Return [x, y] of the center of cell containing provided text 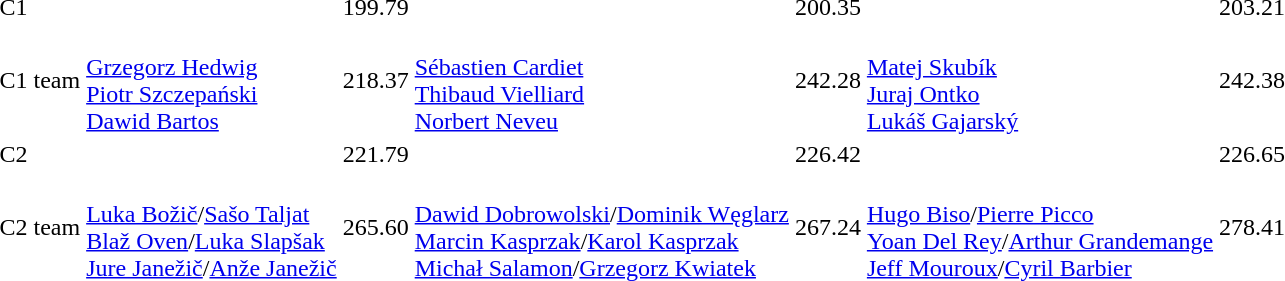
Sébastien CardietThibaud VielliardNorbert Neveu [602, 80]
226.42 [828, 154]
242.28 [828, 80]
Matej SkubíkJuraj OntkoLukáš Gajarský [1040, 80]
221.79 [376, 154]
Grzegorz HedwigPiotr SzczepańskiDawid Bartos [212, 80]
218.37 [376, 80]
